Return the [x, y] coordinate for the center point of the cell that contains the specified text.  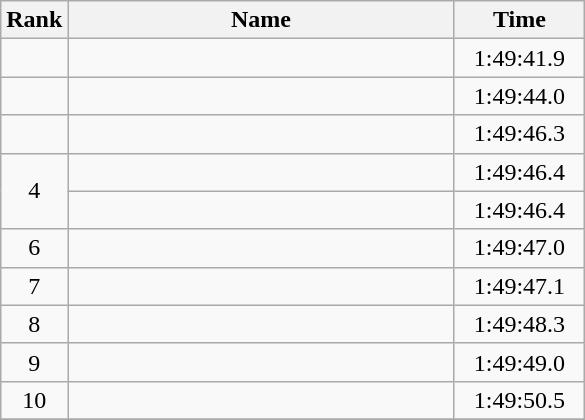
4 [34, 191]
1:49:44.0 [520, 96]
1:49:50.5 [520, 400]
1:49:47.1 [520, 286]
1:49:49.0 [520, 362]
7 [34, 286]
Name [261, 20]
6 [34, 248]
1:49:46.3 [520, 134]
8 [34, 324]
1:49:41.9 [520, 58]
10 [34, 400]
Time [520, 20]
1:49:48.3 [520, 324]
9 [34, 362]
1:49:47.0 [520, 248]
Rank [34, 20]
